Provide the (X, Y) coordinate of the cell's center where the given text is located.  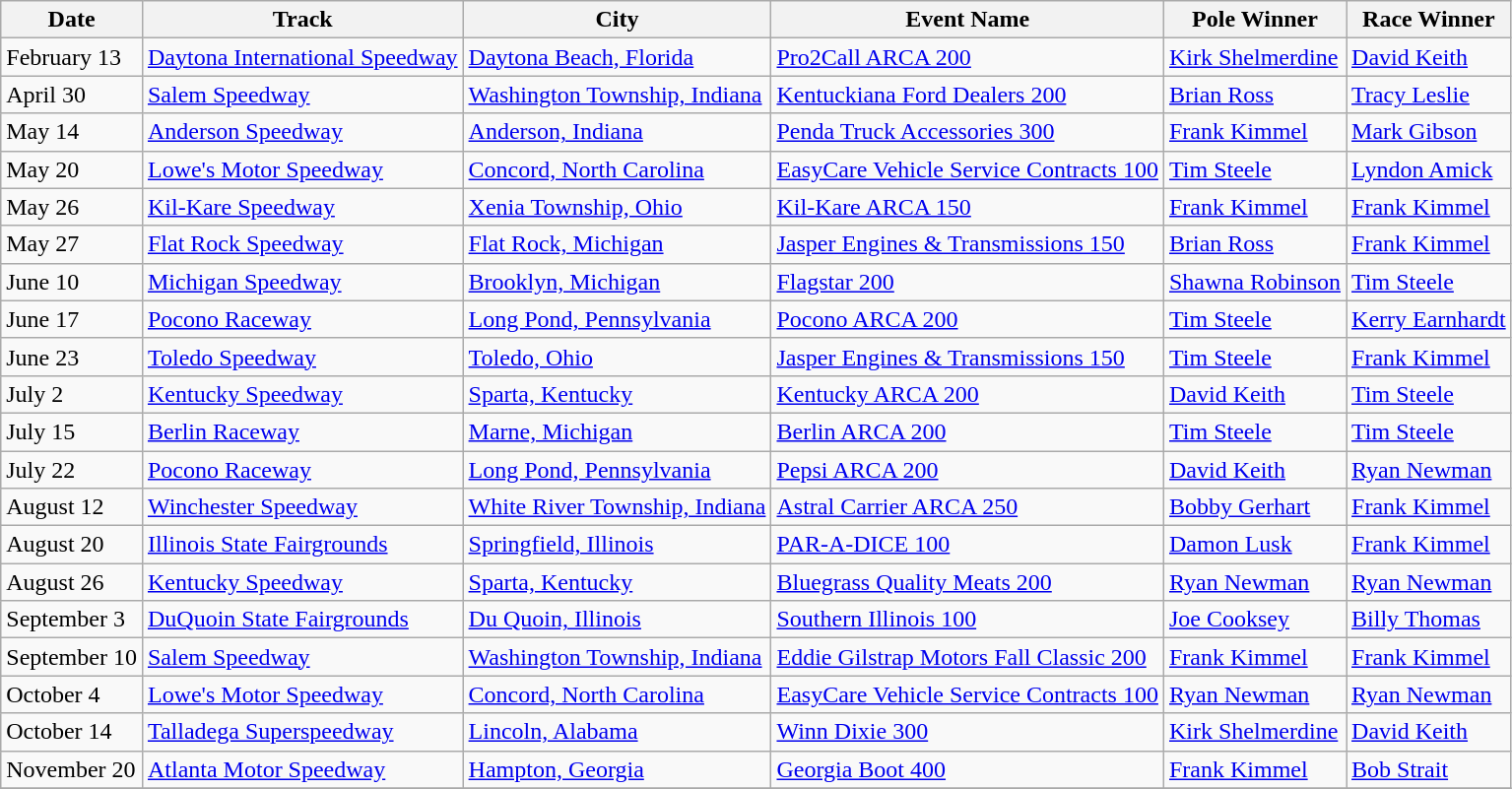
Georgia Boot 400 (967, 769)
Event Name (967, 20)
May 20 (72, 169)
Winchester Speedway (302, 507)
February 13 (72, 57)
Berlin ARCA 200 (967, 431)
Marne, Michigan (617, 431)
Tracy Leslie (1429, 95)
June 23 (72, 357)
Mark Gibson (1429, 132)
Eddie Gilstrap Motors Fall Classic 200 (967, 657)
Anderson Speedway (302, 132)
June 10 (72, 282)
Toledo, Ohio (617, 357)
May 27 (72, 244)
Toledo Speedway (302, 357)
Flagstar 200 (967, 282)
Track (302, 20)
PAR-A-DICE 100 (967, 545)
Astral Carrier ARCA 250 (967, 507)
Kentucky ARCA 200 (967, 394)
October 14 (72, 732)
Michigan Speedway (302, 282)
Kil-Kare ARCA 150 (967, 207)
July 2 (72, 394)
August 26 (72, 582)
Lincoln, Alabama (617, 732)
Pepsi ARCA 200 (967, 470)
City (617, 20)
Lyndon Amick (1429, 169)
Kil-Kare Speedway (302, 207)
Penda Truck Accessories 300 (967, 132)
Billy Thomas (1429, 620)
Pro2Call ARCA 200 (967, 57)
October 4 (72, 694)
Winn Dixie 300 (967, 732)
White River Township, Indiana (617, 507)
Springfield, Illinois (617, 545)
September 10 (72, 657)
Brooklyn, Michigan (617, 282)
Damon Lusk (1255, 545)
July 15 (72, 431)
Shawna Robinson (1255, 282)
September 3 (72, 620)
Talladega Superspeedway (302, 732)
Southern Illinois 100 (967, 620)
Pocono ARCA 200 (967, 319)
DuQuoin State Fairgrounds (302, 620)
Anderson, Indiana (617, 132)
November 20 (72, 769)
Joe Cooksey (1255, 620)
Atlanta Motor Speedway (302, 769)
Berlin Raceway (302, 431)
Xenia Township, Ohio (617, 207)
August 20 (72, 545)
May 26 (72, 207)
Hampton, Georgia (617, 769)
Date (72, 20)
Flat Rock, Michigan (617, 244)
Illinois State Fairgrounds (302, 545)
Daytona International Speedway (302, 57)
Bob Strait (1429, 769)
July 22 (72, 470)
Race Winner (1429, 20)
Bobby Gerhart (1255, 507)
June 17 (72, 319)
May 14 (72, 132)
Du Quoin, Illinois (617, 620)
Flat Rock Speedway (302, 244)
Pole Winner (1255, 20)
Bluegrass Quality Meats 200 (967, 582)
Daytona Beach, Florida (617, 57)
August 12 (72, 507)
Kentuckiana Ford Dealers 200 (967, 95)
Kerry Earnhardt (1429, 319)
April 30 (72, 95)
